Pinpoint the cell where the given text exists, returning its [x, y] midpoint coordinate. 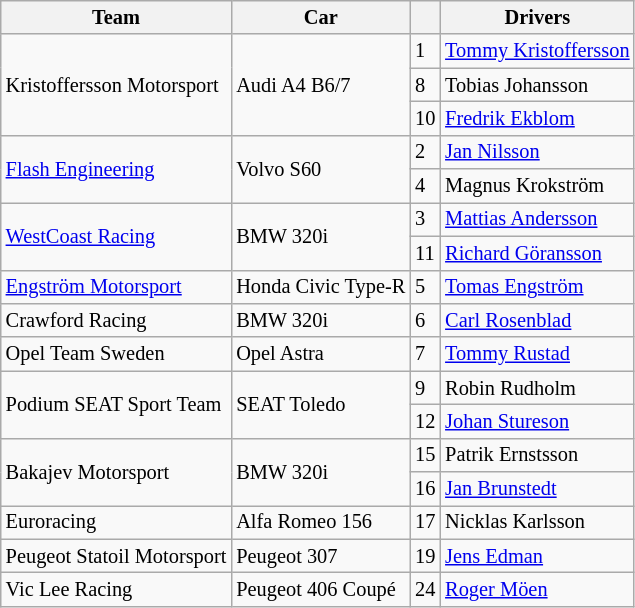
15 [425, 455]
17 [425, 522]
Bakajev Motorsport [116, 472]
SEAT Toledo [320, 404]
Volvo S60 [320, 168]
Patrik Ernstsson [537, 455]
Car [320, 17]
Vic Lee Racing [116, 589]
Tommy Rustad [537, 354]
12 [425, 421]
Audi A4 B6/7 [320, 84]
Flash Engineering [116, 168]
Kristoffersson Motorsport [116, 84]
Honda Civic Type-R [320, 287]
9 [425, 388]
Euroracing [116, 522]
Crawford Racing [116, 320]
8 [425, 85]
Tomas Engström [537, 287]
Magnus Krokström [537, 186]
16 [425, 489]
10 [425, 118]
3 [425, 219]
Opel Team Sweden [116, 354]
Robin Rudholm [537, 388]
11 [425, 253]
Roger Möen [537, 589]
Nicklas Karlsson [537, 522]
Peugeot Statoil Motorsport [116, 556]
Fredrik Ekblom [537, 118]
Tobias Johansson [537, 85]
2 [425, 152]
Carl Rosenblad [537, 320]
Jan Nilsson [537, 152]
Mattias Andersson [537, 219]
19 [425, 556]
Peugeot 307 [320, 556]
1 [425, 51]
Richard Göransson [537, 253]
4 [425, 186]
Opel Astra [320, 354]
6 [425, 320]
Peugeot 406 Coupé [320, 589]
Alfa Romeo 156 [320, 522]
Jens Edman [537, 556]
Engström Motorsport [116, 287]
5 [425, 287]
Podium SEAT Sport Team [116, 404]
Tommy Kristoffersson [537, 51]
WestCoast Racing [116, 236]
Johan Stureson [537, 421]
24 [425, 589]
Drivers [537, 17]
Jan Brunstedt [537, 489]
7 [425, 354]
Team [116, 17]
